For the text-containing cell, return its midpoint in (x, y) coordinate format. 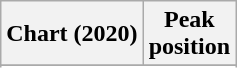
Peakposition (189, 34)
Chart (2020) (72, 34)
